Locate the cell with the specified text and output its [x, y] center coordinate. 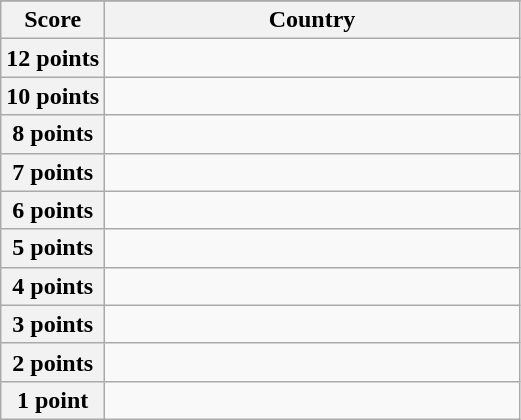
12 points [53, 58]
3 points [53, 324]
Country [312, 20]
Score [53, 20]
8 points [53, 134]
4 points [53, 286]
10 points [53, 96]
1 point [53, 400]
2 points [53, 362]
5 points [53, 248]
7 points [53, 172]
6 points [53, 210]
